Find where the given text appears and provide that cell's center as (X, Y) coordinate. 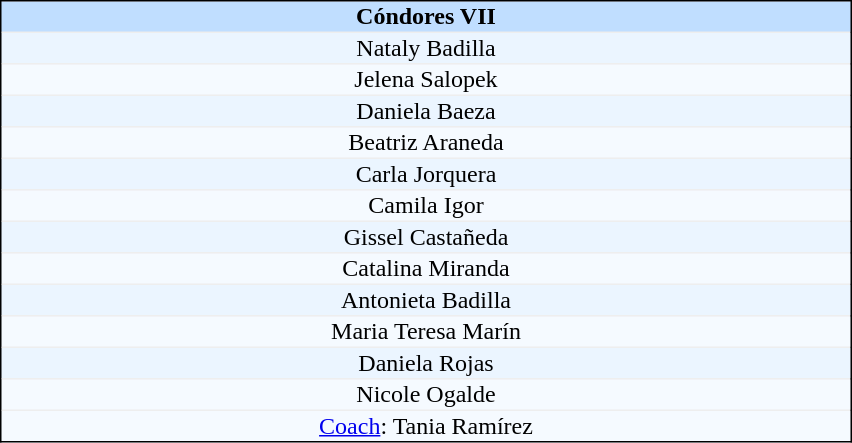
Nataly Badilla (426, 48)
Daniela Baeza (426, 111)
Maria Teresa Marín (426, 332)
Catalina Miranda (426, 269)
Gissel Castañeda (426, 237)
Coach: Tania Ramírez (426, 426)
Daniela Rojas (426, 363)
Cóndores VII (426, 17)
Nicole Ogalde (426, 395)
Antonieta Badilla (426, 300)
Jelena Salopek (426, 80)
Beatriz Araneda (426, 143)
Carla Jorquera (426, 174)
Camila Igor (426, 206)
